Output the (X, Y) coordinate of the center of the cell containing the given text.  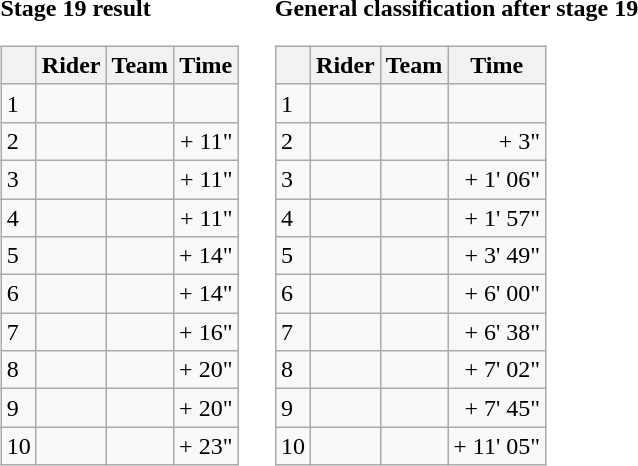
+ 3" (497, 141)
+ 23" (206, 446)
+ 6' 00" (497, 294)
+ 3' 49" (497, 256)
+ 16" (206, 332)
+ 6' 38" (497, 332)
+ 1' 06" (497, 179)
+ 7' 02" (497, 370)
+ 11' 05" (497, 446)
+ 7' 45" (497, 408)
+ 1' 57" (497, 217)
